Capture the cell that displays the provided text and extract its (x, y) central coordinate. 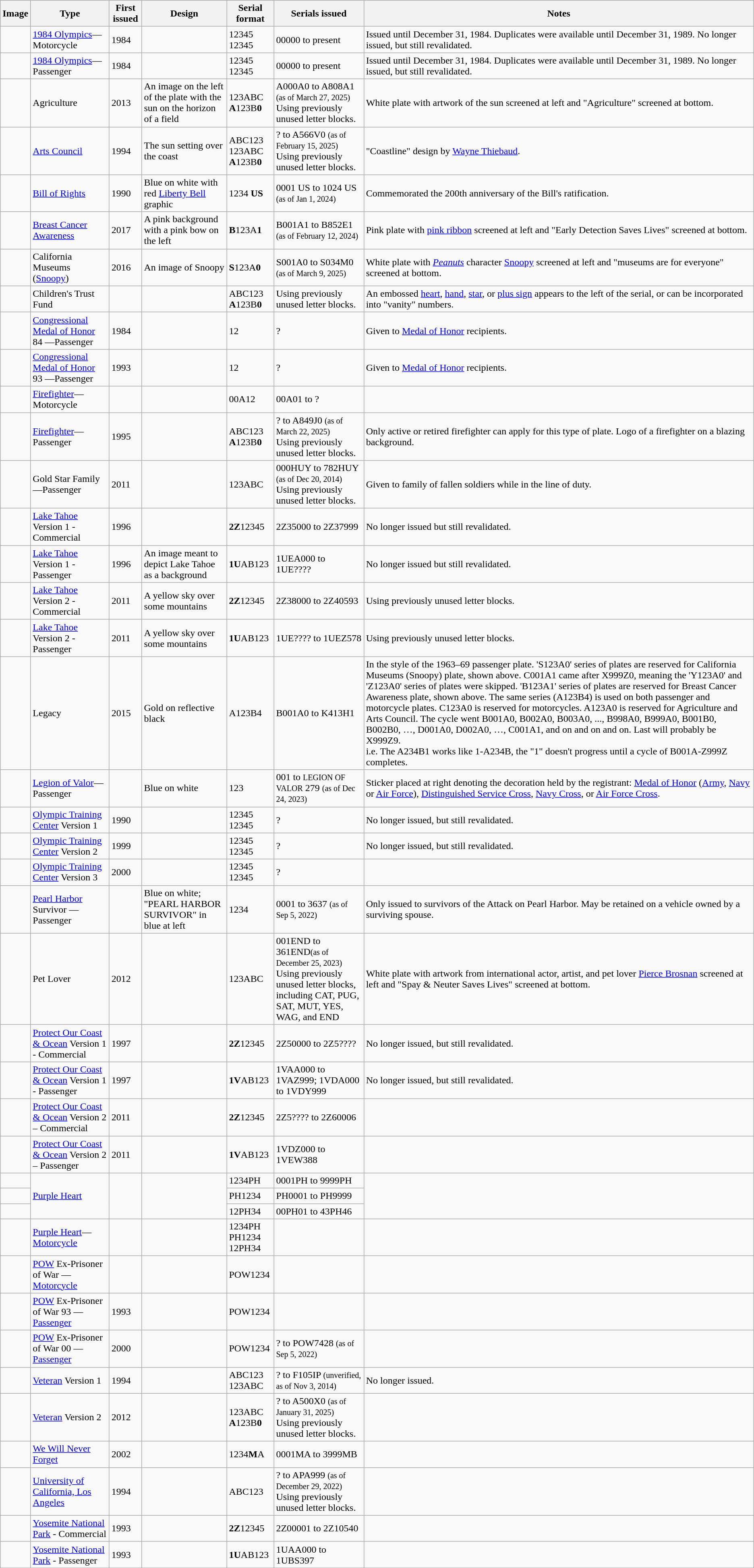
Yosemite National Park - Commercial (70, 1528)
Arts Council (70, 151)
Veteran Version 1 (70, 1380)
2013 (126, 103)
Olympic Training Center Version 2 (70, 846)
B001A0 to K413H1 (319, 713)
2002 (126, 1454)
Only issued to survivors of the Attack on Pearl Harbor. May be retained on a vehicle owned by a surviving spouse. (559, 909)
Agriculture (70, 103)
An image on the left of the plate with the sun on the horizon of a field (184, 103)
Lake Tahoe Version 1 - Commercial (70, 527)
Gold Star Family —Passenger (70, 485)
PH1234 (251, 1196)
Lake Tahoe Version 2 - Passenger (70, 638)
1999 (126, 846)
Protect Our Coast & Ocean Version 1 - Passenger (70, 1080)
Yosemite National Park - Passenger (70, 1555)
001END to 361END(as of December 25, 2023)Using previously unused letter blocks, including CAT, PUG, SAT, MUT, YES, WAG, and END (319, 979)
POW Ex-Prisoner of War —Motorcycle (70, 1275)
00A12 (251, 399)
? to APA999 (as of December 29, 2022)Using previously unused letter blocks. (319, 1491)
1UEA000 to 1UE???? (319, 564)
Olympic Training Center Version 3 (70, 872)
Firefighter—Motorcycle (70, 399)
001 to LEGION OF VALOR 279 (as of Dec 24, 2023) (319, 788)
? to F105IP (unverified, as of Nov 3, 2014) (319, 1380)
A123B4 (251, 713)
Given to family of fallen soldiers while in the line of duty. (559, 485)
POW Ex-Prisoner of War 93 —Passenger (70, 1312)
We Will Never Forget (70, 1454)
POW Ex-Prisoner of War 00 —Passenger (70, 1349)
0001PH to 9999PH (319, 1181)
Pet Lover (70, 979)
Pink plate with pink ribbon screened at left and "Early Detection Saves Lives" screened at bottom. (559, 230)
White plate with artwork of the sun screened at left and "Agriculture" screened at bottom. (559, 103)
Breast Cancer Awareness (70, 230)
000HUY to 782HUY (as of Dec 20, 2014)Using previously unused letter blocks. (319, 485)
1VDZ000 to 1VEW388 (319, 1155)
Legacy (70, 713)
Blue on white; "PEARL HARBOR SURVIVOR" in blue at left (184, 909)
0001 to 3637 (as of Sep 5, 2022) (319, 909)
No longer issued. (559, 1380)
Children's Trust Fund (70, 299)
Only active or retired firefighter can apply for this type of plate. Logo of a firefighter on a blazing background. (559, 436)
1234 US (251, 193)
S123A0 (251, 267)
? to A500X0 (as of January 31, 2025)Using previously unused letter blocks. (319, 1417)
12PH34 (251, 1211)
2Z00001 to 2Z10540 (319, 1528)
Blue on white (184, 788)
An image of Snoopy (184, 267)
S001A0 to S034M0 (as of March 9, 2025) (319, 267)
First issued (126, 14)
Protect Our Coast & Ocean Version 2 – Commercial (70, 1117)
University of California, Los Angeles (70, 1491)
Legion of Valor—Passenger (70, 788)
"Coastline" design by Wayne Thiebaud. (559, 151)
Commemorated the 200th anniversary of the Bill's ratification. (559, 193)
1234PH (251, 1181)
2Z38000 to 2Z40593 (319, 601)
An image meant to depict Lake Tahoe as a background (184, 564)
Protect Our Coast & Ocean Version 2 – Passenger (70, 1155)
2Z35000 to 2Z37999 (319, 527)
Gold on reflective black (184, 713)
B123A1 (251, 230)
The sun setting over the coast (184, 151)
2Z5???? to 2Z60006 (319, 1117)
PH0001 to PH9999 (319, 1196)
Lake Tahoe Version 2 - Commercial (70, 601)
1995 (126, 436)
Lake Tahoe Version 1 - Passenger (70, 564)
2Z50000 to 2Z5???? (319, 1043)
Firefighter—Passenger (70, 436)
1984 Olympics—Passenger (70, 66)
California Museums (Snoopy) (70, 267)
Blue on white with red Liberty Bell graphic (184, 193)
0001 US to 1024 US (as of Jan 1, 2024) (319, 193)
1VAA000 to 1VAZ999; 1VDA000 to 1VDY999 (319, 1080)
Design (184, 14)
00PH01 to 43PH46 (319, 1211)
ABC123123ABC (251, 1380)
Congressional Medal of Honor 84 —Passenger (70, 331)
Notes (559, 14)
A000A0 to A808A1 (as of March 27, 2025)Using previously unused letter blocks. (319, 103)
Protect Our Coast & Ocean Version 1 - Commercial (70, 1043)
? to A849J0 (as of March 22, 2025)Using previously unused letter blocks. (319, 436)
ABC123 (251, 1491)
1234 (251, 909)
Olympic Training Center Version 1 (70, 820)
1234PHPH123412PH34 (251, 1237)
White plate with Peanuts character Snoopy screened at left and "museums are for everyone" screened at bottom. (559, 267)
2017 (126, 230)
00A01 to ? (319, 399)
Image (15, 14)
1984 Olympics—Motorcycle (70, 39)
Purple Heart (70, 1196)
Veteran Version 2 (70, 1417)
2015 (126, 713)
A pink background with a pink bow on the left (184, 230)
123 (251, 788)
Serial format (251, 14)
1234MA (251, 1454)
Pearl Harbor Survivor —Passenger (70, 909)
1UE???? to 1UEZ578 (319, 638)
0001MA to 3999MB (319, 1454)
2016 (126, 267)
Bill of Rights (70, 193)
? to POW7428 (as of Sep 5, 2022) (319, 1349)
Serials issued (319, 14)
Purple Heart—Motorcycle (70, 1237)
An embossed heart, hand, star, or plus sign appears to the left of the serial, or can be incorporated into "vanity" numbers. (559, 299)
ABC123123ABCA123B0 (251, 151)
Congressional Medal of Honor 93 —Passenger (70, 368)
1UAA000 to 1UBS397 (319, 1555)
B001A1 to B852E1 (as of February 12, 2024) (319, 230)
? to A566V0 (as of February 15, 2025)Using previously unused letter blocks. (319, 151)
Type (70, 14)
